Pinpoint the cell where the given text exists, returning its (X, Y) midpoint coordinate. 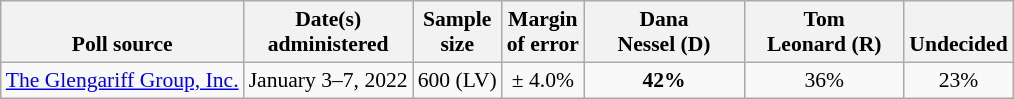
36% (824, 80)
23% (958, 80)
600 (LV) (458, 80)
TomLeonard (R) (824, 32)
January 3–7, 2022 (328, 80)
Marginof error (543, 32)
Poll source (122, 32)
± 4.0% (543, 80)
DanaNessel (D) (664, 32)
Samplesize (458, 32)
42% (664, 80)
Date(s)administered (328, 32)
Undecided (958, 32)
The Glengariff Group, Inc. (122, 80)
